Return the (x, y) coordinate for the center point of the cell that contains the specified text.  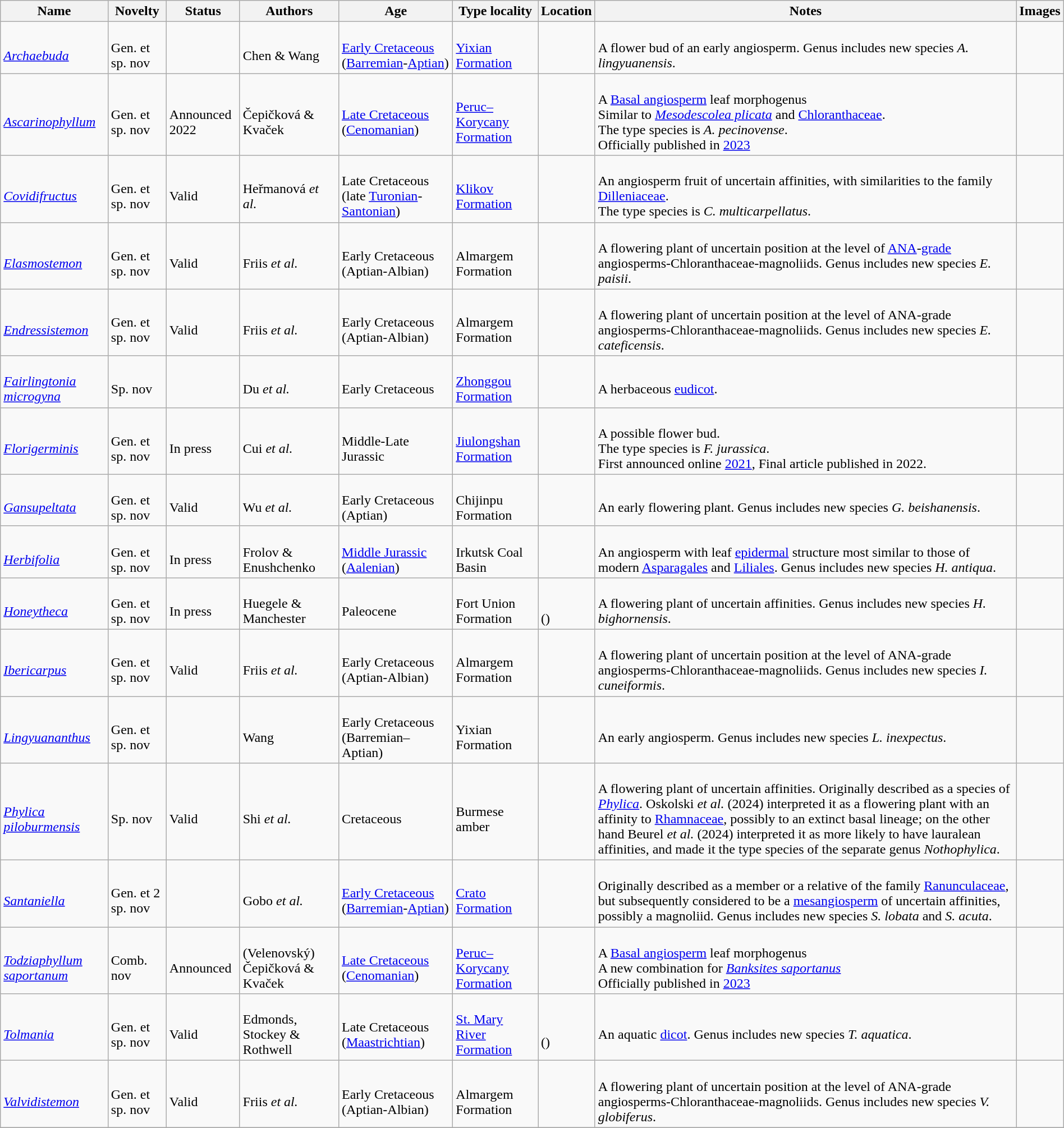
Early Cretaceous (Aptian) (395, 500)
Frolov & Enushchenko (289, 552)
Middle Jurassic (Aalenian) (395, 552)
Fort Union Formation (496, 603)
An early flowering plant. Genus includes new species G. beishanensis. (806, 500)
Notes (806, 11)
Early Cretaceous (Barremian–Aptian) (395, 730)
Zhonggou Formation (496, 382)
St. Mary River Formation (496, 1027)
Ibericarpus (54, 662)
Phylica piloburmensis (54, 811)
A flower bud of an early angiosperm. Genus includes new species A. lingyuanensis. (806, 48)
Covidifructus (54, 189)
A Basal angiosperm leaf morphogenus A new combination for Banksites saportanus Officially published in 2023 (806, 961)
Valvidistemon (54, 1094)
Du et al. (289, 382)
Chen & Wang (289, 48)
(Velenovský) Čepičková & Kvaček (289, 961)
Jiulongshan Formation (496, 441)
An aquatic dicot. Genus includes new species T. aquatica. (806, 1027)
Chijinpu Formation (496, 500)
Endressistemon (54, 322)
Lingyuananthus (54, 730)
Age (395, 11)
Crato Formation (496, 893)
Shi et al. (289, 811)
Ascarinophyllum (54, 114)
An angiosperm with leaf epidermal structure most similar to those of modern Asparagales and Liliales. Genus includes new species H. antiqua. (806, 552)
Florigerminis (54, 441)
Irkutsk Coal Basin (496, 552)
Novelty (137, 11)
A flowering plant of uncertain affinities. Genus includes new species H. bighornensis. (806, 603)
An angiosperm fruit of uncertain affinities, with similarities to the family Dilleniaceae. The type species is C. multicarpellatus. (806, 189)
Santaniella (54, 893)
Čepičková & Kvaček (289, 114)
A possible flower bud. The type species is F. jurassica. First announced online 2021, Final article published in 2022. (806, 441)
Burmese amber (496, 811)
Klikov Formation (496, 189)
Middle-Late Jurassic (395, 441)
A herbaceous eudicot. (806, 382)
Honeytheca (54, 603)
Early Cretaceous (395, 382)
Late Cretaceous (late Turonian-Santonian) (395, 189)
Images (1040, 11)
A flowering plant of uncertain position at the level of ANA-grade angiosperms-Chloranthaceae-magnoliids. Genus includes new species V. globiferus. (806, 1094)
Cui et al. (289, 441)
Gen. et 2 sp. nov (137, 893)
Authors (289, 11)
Gansupeltata (54, 500)
Type locality (496, 11)
Huegele & Manchester (289, 603)
Wu et al. (289, 500)
Name (54, 11)
Wang (289, 730)
Archaebuda (54, 48)
Elasmostemon (54, 256)
An early angiosperm. Genus includes new species L. inexpectus. (806, 730)
Location (566, 11)
Announced (203, 961)
Herbifolia (54, 552)
Fairlingtonia microgyna (54, 382)
Comb. nov (137, 961)
Status (203, 11)
Announced 2022 (203, 114)
Cretaceous (395, 811)
Heřmanová et al. (289, 189)
A flowering plant of uncertain position at the level of ANA-grade angiosperms-Chloranthaceae-magnoliids. Genus includes new species E. paisii. (806, 256)
Gobo et al. (289, 893)
Paleocene (395, 603)
Tolmania (54, 1027)
A flowering plant of uncertain position at the level of ANA-grade angiosperms-Chloranthaceae-magnoliids. Genus includes new species E. cateficensis. (806, 322)
Todziaphyllum saportanum (54, 961)
A flowering plant of uncertain position at the level of ANA-grade angiosperms-Chloranthaceae-magnoliids. Genus includes new species I. cuneiformis. (806, 662)
Late Cretaceous (Maastrichtian) (395, 1027)
Edmonds, Stockey & Rothwell (289, 1027)
